For the text-containing cell, return its midpoint in (X, Y) coordinate format. 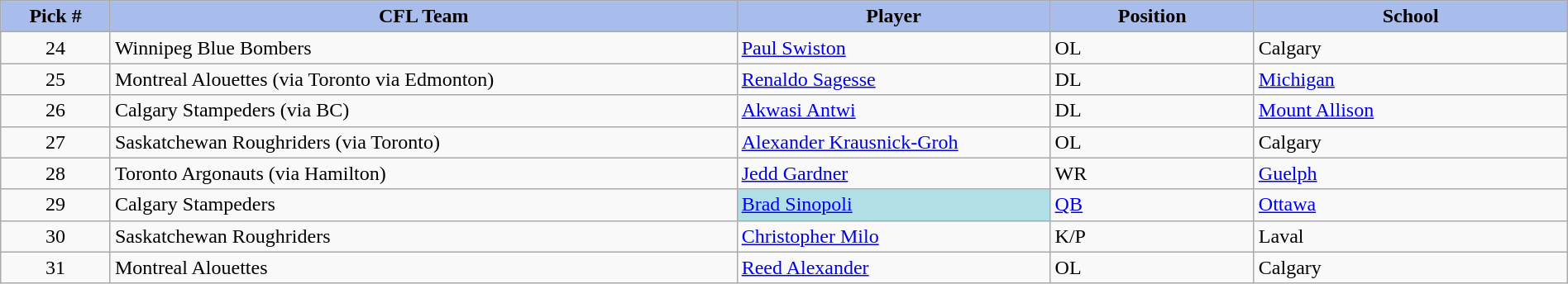
Calgary Stampeders (via BC) (423, 111)
Calgary Stampeders (423, 205)
Saskatchewan Roughriders (via Toronto) (423, 142)
Christopher Milo (893, 236)
Jedd Gardner (893, 173)
27 (56, 142)
K/P (1152, 236)
30 (56, 236)
Brad Sinopoli (893, 205)
QB (1152, 205)
WR (1152, 173)
Mount Allison (1411, 111)
Montreal Alouettes (423, 267)
Laval (1411, 236)
Winnipeg Blue Bombers (423, 48)
Toronto Argonauts (via Hamilton) (423, 173)
26 (56, 111)
Ottawa (1411, 205)
Guelph (1411, 173)
Renaldo Sagesse (893, 79)
Player (893, 17)
Michigan (1411, 79)
29 (56, 205)
Pick # (56, 17)
CFL Team (423, 17)
28 (56, 173)
Reed Alexander (893, 267)
31 (56, 267)
Position (1152, 17)
Alexander Krausnick-Groh (893, 142)
Paul Swiston (893, 48)
Saskatchewan Roughriders (423, 236)
24 (56, 48)
Akwasi Antwi (893, 111)
School (1411, 17)
Montreal Alouettes (via Toronto via Edmonton) (423, 79)
25 (56, 79)
